For the text-containing cell, return its midpoint in (X, Y) coordinate format. 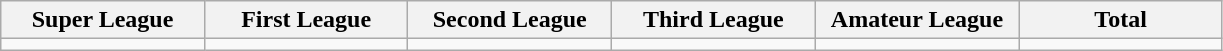
Second League (510, 20)
First League (306, 20)
Total (1121, 20)
Super League (103, 20)
Third League (714, 20)
Amateur League (917, 20)
